Detect which cell encompasses the target text, then output its (x, y) center coordinate. 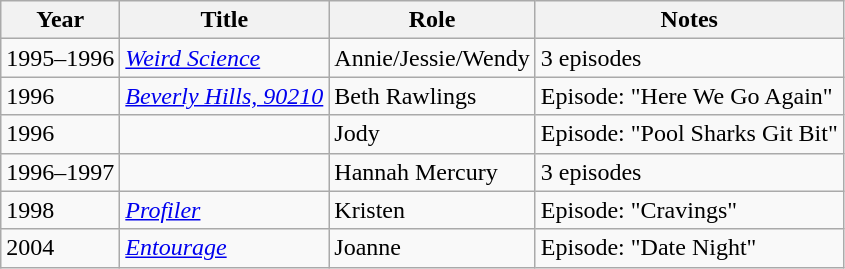
Episode: "Pool Sharks Git Bit" (689, 134)
1996–1997 (60, 172)
Episode: "Date Night" (689, 248)
Kristen (432, 210)
1998 (60, 210)
Episode: "Cravings" (689, 210)
Notes (689, 20)
Beth Rawlings (432, 96)
Profiler (224, 210)
Episode: "Here We Go Again" (689, 96)
Role (432, 20)
2004 (60, 248)
1995–1996 (60, 58)
Jody (432, 134)
Year (60, 20)
Weird Science (224, 58)
Joanne (432, 248)
Title (224, 20)
Entourage (224, 248)
Annie/Jessie/Wendy (432, 58)
Beverly Hills, 90210 (224, 96)
Hannah Mercury (432, 172)
